Return the (X, Y) coordinate for the center point of the cell that contains the specified text.  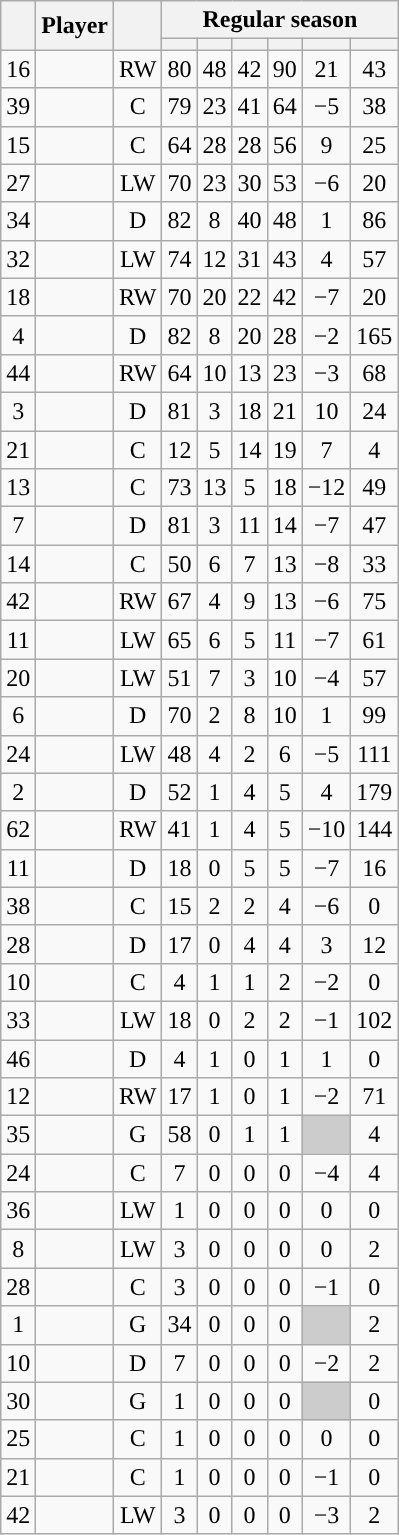
99 (374, 716)
32 (18, 259)
90 (284, 69)
61 (374, 640)
68 (374, 373)
−10 (326, 830)
144 (374, 830)
179 (374, 792)
27 (18, 183)
46 (18, 1059)
Regular season (280, 20)
19 (284, 449)
Player (75, 26)
56 (284, 145)
35 (18, 1135)
67 (180, 602)
102 (374, 1020)
86 (374, 221)
80 (180, 69)
31 (250, 259)
44 (18, 373)
58 (180, 1135)
40 (250, 221)
62 (18, 830)
74 (180, 259)
71 (374, 1097)
47 (374, 526)
53 (284, 183)
39 (18, 107)
49 (374, 488)
65 (180, 640)
22 (250, 297)
75 (374, 602)
50 (180, 564)
73 (180, 488)
79 (180, 107)
111 (374, 754)
−12 (326, 488)
52 (180, 792)
36 (18, 1211)
−8 (326, 564)
51 (180, 678)
165 (374, 335)
